For the text-containing cell, return its midpoint in [X, Y] coordinate format. 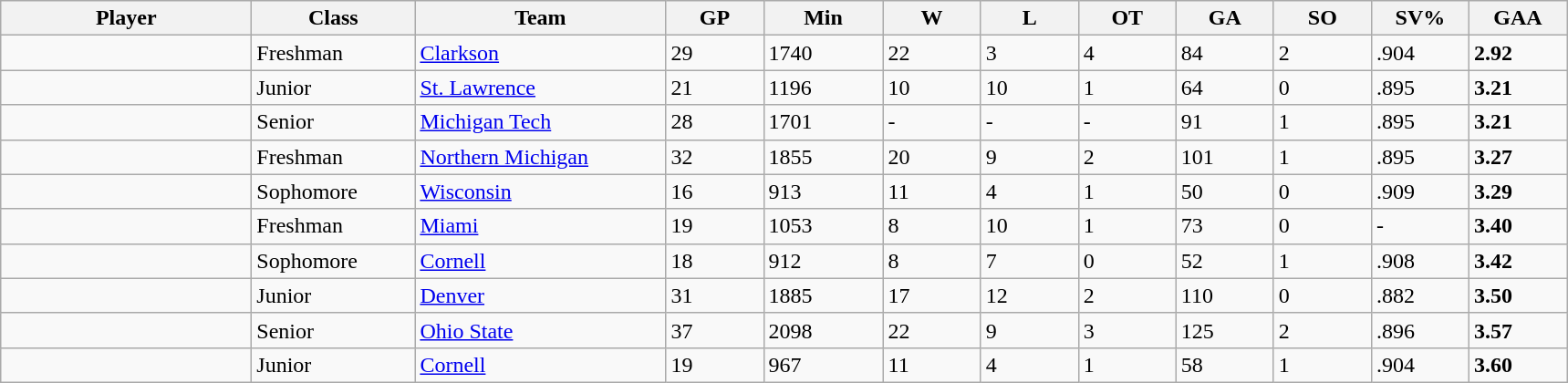
1701 [823, 122]
.882 [1419, 295]
18 [715, 261]
3.50 [1518, 295]
3.60 [1518, 365]
21 [715, 88]
29 [715, 53]
3.29 [1518, 191]
Min [823, 18]
St. Lawrence [540, 88]
28 [715, 122]
Denver [540, 295]
84 [1224, 53]
Michigan Tech [540, 122]
1740 [823, 53]
Team [540, 18]
SO [1323, 18]
125 [1224, 330]
1053 [823, 226]
Ohio State [540, 330]
64 [1224, 88]
967 [823, 365]
Wisconsin [540, 191]
2.92 [1518, 53]
2098 [823, 330]
1196 [823, 88]
110 [1224, 295]
101 [1224, 157]
912 [823, 261]
17 [932, 295]
31 [715, 295]
1855 [823, 157]
W [932, 18]
913 [823, 191]
GA [1224, 18]
.909 [1419, 191]
3.27 [1518, 157]
GP [715, 18]
.908 [1419, 261]
3.42 [1518, 261]
16 [715, 191]
52 [1224, 261]
GAA [1518, 18]
73 [1224, 226]
SV% [1419, 18]
OT [1127, 18]
12 [1029, 295]
Northern Michigan [540, 157]
L [1029, 18]
3.57 [1518, 330]
Player [126, 18]
20 [932, 157]
58 [1224, 365]
1885 [823, 295]
.896 [1419, 330]
3.40 [1518, 226]
37 [715, 330]
91 [1224, 122]
32 [715, 157]
Clarkson [540, 53]
50 [1224, 191]
Class [334, 18]
Miami [540, 226]
7 [1029, 261]
